Identify which cell holds the provided text, then report its (x, y) central coordinate. 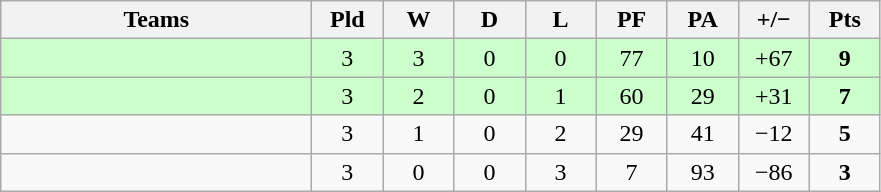
−86 (774, 172)
+31 (774, 96)
PA (702, 20)
77 (632, 58)
5 (844, 134)
10 (702, 58)
D (490, 20)
+/− (774, 20)
9 (844, 58)
41 (702, 134)
W (418, 20)
Pld (348, 20)
−12 (774, 134)
PF (632, 20)
93 (702, 172)
Teams (156, 20)
L (560, 20)
+67 (774, 58)
60 (632, 96)
Pts (844, 20)
